Determine the [X, Y] coordinate at the center of the cell enclosing the given text.  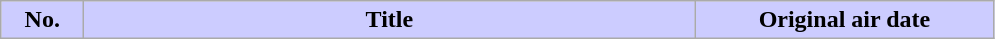
Title [390, 20]
Original air date [844, 20]
No. [42, 20]
